Return the [x, y] coordinate for the center point of the cell that contains the specified text.  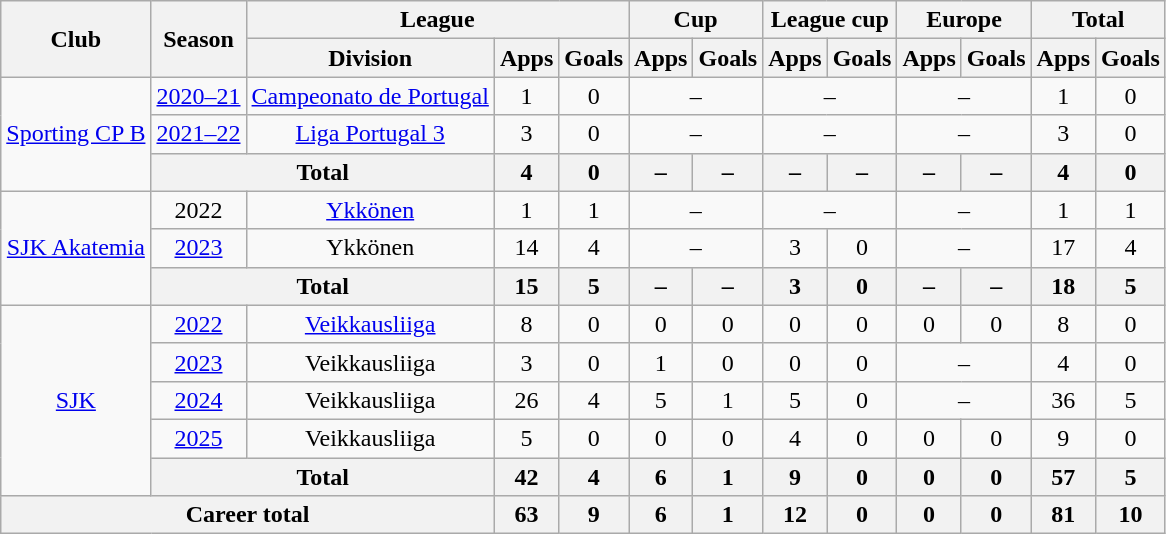
26 [526, 400]
36 [1063, 400]
League [438, 20]
Career total [248, 515]
SJK [76, 400]
Club [76, 39]
Division [370, 58]
2025 [198, 438]
Liga Portugal 3 [370, 134]
SJK Akatemia [76, 248]
18 [1063, 286]
57 [1063, 477]
12 [795, 515]
Sporting CP B [76, 134]
Cup [696, 20]
63 [526, 515]
2020–21 [198, 96]
Campeonato de Portugal [370, 96]
15 [526, 286]
League cup [830, 20]
Season [198, 39]
Europe [964, 20]
42 [526, 477]
2021–22 [198, 134]
10 [1131, 515]
2024 [198, 400]
14 [526, 248]
81 [1063, 515]
17 [1063, 248]
